Scan for the cell matching the given text and deliver its (x, y) coordinate at center. 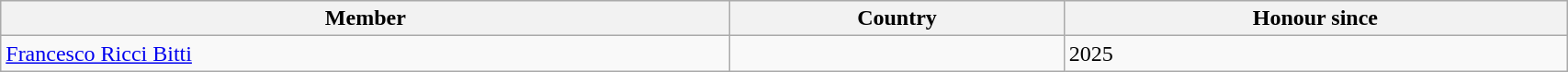
Member (366, 18)
Honour since (1315, 18)
Francesco Ricci Bitti (366, 54)
2025 (1315, 54)
Country (897, 18)
